Provide the [X, Y] coordinate of the cell's center where the given text is located.  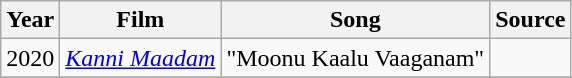
Source [530, 20]
Kanni Maadam [140, 58]
Song [356, 20]
Year [30, 20]
Film [140, 20]
"Moonu Kaalu Vaaganam" [356, 58]
2020 [30, 58]
